Detect which cell encompasses the target text, then output its [X, Y] center coordinate. 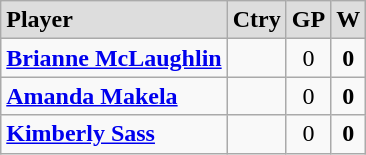
GP [308, 20]
W [348, 20]
Brianne McLaughlin [114, 58]
Kimberly Sass [114, 134]
Ctry [256, 20]
Player [114, 20]
Amanda Makela [114, 96]
